Provide the (X, Y) coordinate of the cell's center where the given text is located.  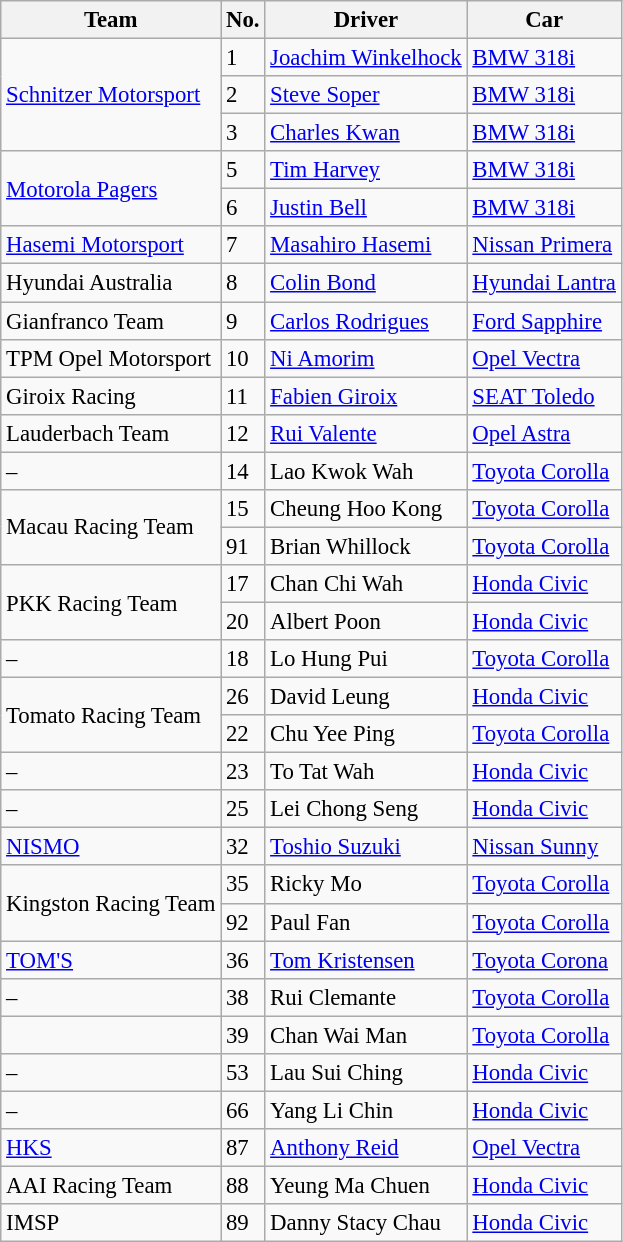
22 (243, 734)
Hyundai Lantra (544, 283)
11 (243, 396)
Chu Yee Ping (366, 734)
Albert Poon (366, 621)
No. (243, 20)
Ricky Mo (366, 885)
15 (243, 509)
23 (243, 772)
To Tat Wah (366, 772)
Danny Stacy Chau (366, 1223)
PKK Racing Team (111, 602)
Giroix Racing (111, 396)
7 (243, 245)
Masahiro Hasemi (366, 245)
Tim Harvey (366, 170)
89 (243, 1223)
Nissan Primera (544, 245)
NISMO (111, 847)
6 (243, 208)
Lauderbach Team (111, 433)
91 (243, 546)
20 (243, 621)
David Leung (366, 697)
38 (243, 997)
Colin Bond (366, 283)
Brian Whillock (366, 546)
39 (243, 1035)
Paul Fan (366, 922)
Ni Amorim (366, 358)
Anthony Reid (366, 1148)
Car (544, 20)
9 (243, 321)
Carlos Rodrigues (366, 321)
Gianfranco Team (111, 321)
Rui Valente (366, 433)
36 (243, 960)
Kingston Racing Team (111, 904)
Hyundai Australia (111, 283)
TPM Opel Motorsport (111, 358)
12 (243, 433)
Charles Kwan (366, 133)
Tom Kristensen (366, 960)
Yeung Ma Chuen (366, 1185)
TOM'S (111, 960)
Justin Bell (366, 208)
Macau Racing Team (111, 528)
SEAT Toledo (544, 396)
Ford Sapphire (544, 321)
Cheung Hoo Kong (366, 509)
Lei Chong Seng (366, 809)
25 (243, 809)
Tomato Racing Team (111, 716)
26 (243, 697)
Chan Chi Wah (366, 584)
8 (243, 283)
HKS (111, 1148)
14 (243, 471)
17 (243, 584)
Lau Sui Ching (366, 1073)
66 (243, 1110)
Opel Astra (544, 433)
92 (243, 922)
2 (243, 95)
Lao Kwok Wah (366, 471)
3 (243, 133)
1 (243, 58)
Yang Li Chin (366, 1110)
Fabien Giroix (366, 396)
18 (243, 659)
Driver (366, 20)
Steve Soper (366, 95)
53 (243, 1073)
10 (243, 358)
Toyota Corona (544, 960)
35 (243, 885)
Team (111, 20)
32 (243, 847)
AAI Racing Team (111, 1185)
Rui Clemante (366, 997)
87 (243, 1148)
88 (243, 1185)
Joachim Winkelhock (366, 58)
5 (243, 170)
Schnitzer Motorsport (111, 96)
Nissan Sunny (544, 847)
Motorola Pagers (111, 188)
Chan Wai Man (366, 1035)
IMSP (111, 1223)
Hasemi Motorsport (111, 245)
Lo Hung Pui (366, 659)
Toshio Suzuki (366, 847)
